Provide the (X, Y) coordinate of the cell's center where the given text is located.  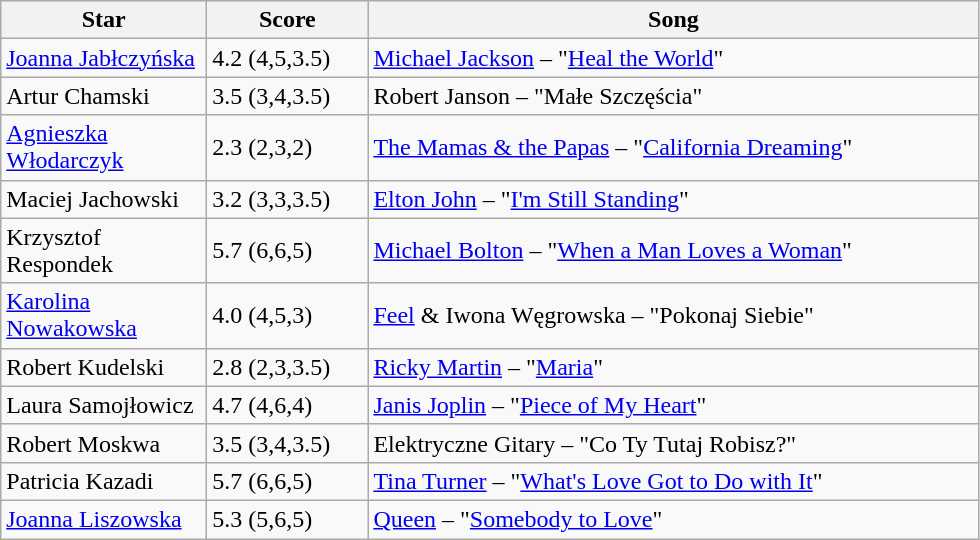
Feel & Iwona Węgrowska – "Pokonaj Siebie" (674, 316)
Patricia Kazadi (104, 481)
Star (104, 20)
Michael Jackson – "Heal the World" (674, 58)
Song (674, 20)
Laura Samojłowicz (104, 405)
The Mamas & the Papas – "California Dreaming" (674, 148)
Krzysztof Respondek (104, 250)
Joanna Liszowska (104, 519)
3.2 (3,3,3.5) (288, 199)
5.3 (5,6,5) (288, 519)
Elton John – "I'm Still Standing" (674, 199)
Karolina Nowakowska (104, 316)
Robert Moskwa (104, 443)
2.8 (2,3,3.5) (288, 367)
Queen – "Somebody to Love" (674, 519)
4.2 (4,5,3.5) (288, 58)
Janis Joplin – "Piece of My Heart" (674, 405)
Elektryczne Gitary – "Co Ty Tutaj Robisz?" (674, 443)
Tina Turner – "What's Love Got to Do with It" (674, 481)
Score (288, 20)
Maciej Jachowski (104, 199)
4.7 (4,6,4) (288, 405)
Michael Bolton – "When a Man Loves a Woman" (674, 250)
Robert Janson – "Małe Szczęścia" (674, 96)
2.3 (2,3,2) (288, 148)
Joanna Jabłczyńska (104, 58)
Ricky Martin – "Maria" (674, 367)
4.0 (4,5,3) (288, 316)
Robert Kudelski (104, 367)
Agnieszka Włodarczyk (104, 148)
Artur Chamski (104, 96)
